Return the [x, y] coordinate for the center point of the cell that contains the specified text.  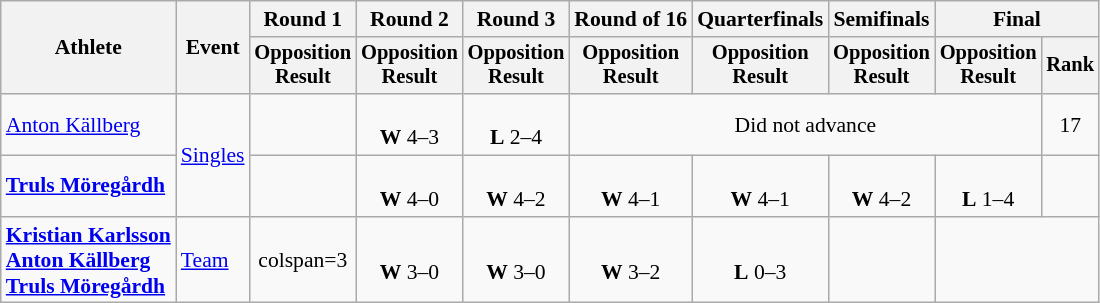
Final [1017, 19]
Round 3 [516, 19]
Truls Möregårdh [88, 186]
L 2–4 [516, 124]
W 4–0 [410, 186]
L 1–4 [988, 186]
W 4–3 [410, 124]
Semifinals [882, 19]
Athlete [88, 48]
Event [213, 48]
Singles [213, 155]
Anton Källberg [88, 124]
Did not advance [805, 124]
Quarterfinals [760, 19]
Rank [1070, 66]
17 [1070, 124]
Round 1 [304, 19]
Round of 16 [630, 19]
Round 2 [410, 19]
